From the cell containing the given text, extract its center point as (x, y) coordinate. 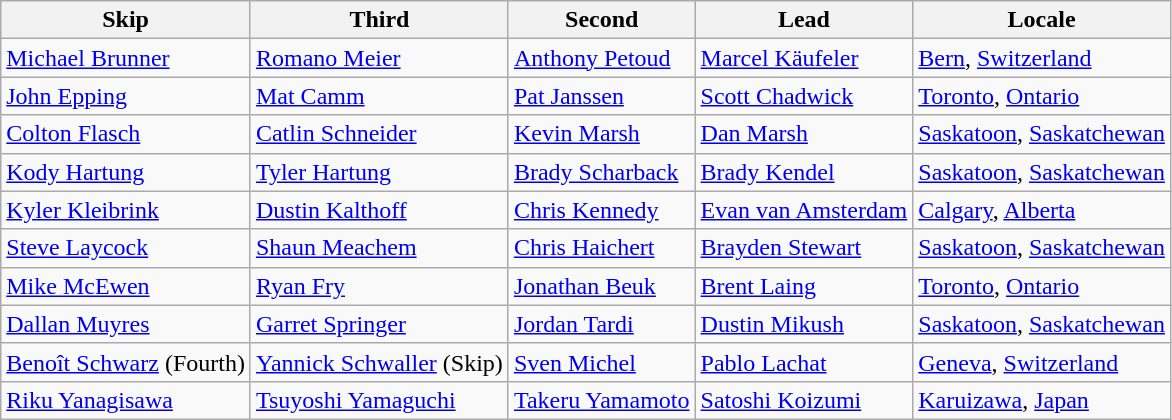
Takeru Yamamoto (602, 400)
Anthony Petoud (602, 58)
Evan van Amsterdam (804, 210)
Jordan Tardi (602, 324)
Kody Hartung (126, 172)
Karuizawa, Japan (1042, 400)
Tyler Hartung (379, 172)
Brayden Stewart (804, 248)
Third (379, 20)
Scott Chadwick (804, 96)
Skip (126, 20)
Marcel Käufeler (804, 58)
Calgary, Alberta (1042, 210)
Sven Michel (602, 362)
Brady Kendel (804, 172)
Shaun Meachem (379, 248)
Chris Haichert (602, 248)
Dallan Muyres (126, 324)
Riku Yanagisawa (126, 400)
Benoît Schwarz (Fourth) (126, 362)
Colton Flasch (126, 134)
Garret Springer (379, 324)
Yannick Schwaller (Skip) (379, 362)
Kyler Kleibrink (126, 210)
Dustin Kalthoff (379, 210)
Second (602, 20)
John Epping (126, 96)
Pablo Lachat (804, 362)
Romano Meier (379, 58)
Tsuyoshi Yamaguchi (379, 400)
Bern, Switzerland (1042, 58)
Lead (804, 20)
Jonathan Beuk (602, 286)
Steve Laycock (126, 248)
Mat Camm (379, 96)
Locale (1042, 20)
Brady Scharback (602, 172)
Mike McEwen (126, 286)
Brent Laing (804, 286)
Ryan Fry (379, 286)
Geneva, Switzerland (1042, 362)
Chris Kennedy (602, 210)
Dan Marsh (804, 134)
Michael Brunner (126, 58)
Dustin Mikush (804, 324)
Satoshi Koizumi (804, 400)
Kevin Marsh (602, 134)
Pat Janssen (602, 96)
Catlin Schneider (379, 134)
